Return (x, y) of the center of cell containing provided text 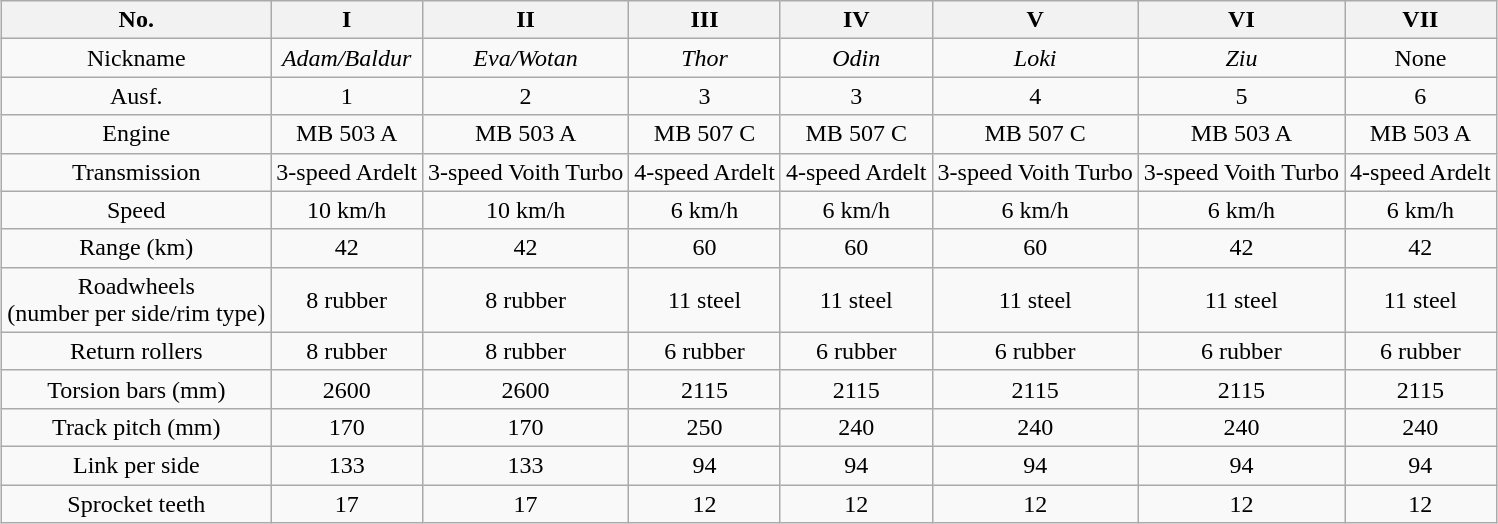
Transmission (136, 172)
Range (km) (136, 248)
None (1421, 58)
Torsion bars (mm) (136, 389)
250 (705, 427)
V (1035, 20)
Odin (856, 58)
Ziu (1241, 58)
IV (856, 20)
Roadwheels(number per side/rim type) (136, 300)
Engine (136, 134)
Link per side (136, 465)
2 (525, 96)
1 (347, 96)
No. (136, 20)
Eva/Wotan (525, 58)
VI (1241, 20)
4 (1035, 96)
Sprocket teeth (136, 503)
6 (1421, 96)
I (347, 20)
Adam/Baldur (347, 58)
Nickname (136, 58)
Ausf. (136, 96)
3-speed Ardelt (347, 172)
VII (1421, 20)
III (705, 20)
Thor (705, 58)
Return rollers (136, 351)
Track pitch (mm) (136, 427)
Loki (1035, 58)
II (525, 20)
Speed (136, 210)
5 (1241, 96)
